Output the [X, Y] coordinate of the center of the cell containing the given text.  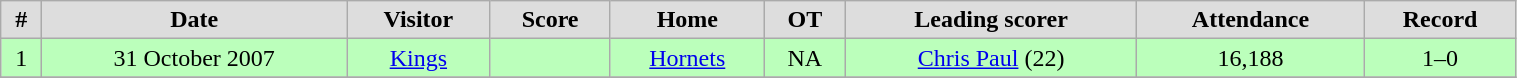
Chris Paul (22) [990, 58]
Hornets [687, 58]
31 October 2007 [194, 58]
1–0 [1440, 58]
Record [1440, 20]
1 [22, 58]
Visitor [418, 20]
OT [804, 20]
Score [550, 20]
# [22, 20]
Leading scorer [990, 20]
Date [194, 20]
NA [804, 58]
16,188 [1250, 58]
Home [687, 20]
Kings [418, 58]
Attendance [1250, 20]
